Provide the (x, y) coordinate of the cell's center where the given text is located.  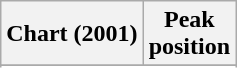
Peakposition (189, 34)
Chart (2001) (72, 34)
